Find where the given text appears and provide that cell's center as [X, Y] coordinate. 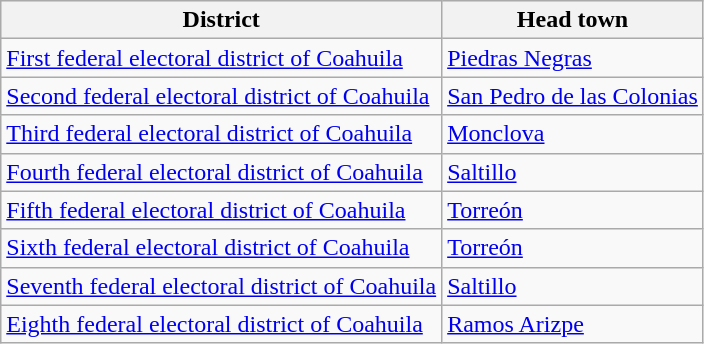
Fourth federal electoral district of Coahuila [222, 172]
Second federal electoral district of Coahuila [222, 96]
Eighth federal electoral district of Coahuila [222, 324]
Fifth federal electoral district of Coahuila [222, 210]
Monclova [573, 134]
Seventh federal electoral district of Coahuila [222, 286]
First federal electoral district of Coahuila [222, 58]
Ramos Arizpe [573, 324]
Head town [573, 20]
Third federal electoral district of Coahuila [222, 134]
District [222, 20]
San Pedro de las Colonias [573, 96]
Piedras Negras [573, 58]
Sixth federal electoral district of Coahuila [222, 248]
